Capture the cell that displays the provided text and extract its [X, Y] central coordinate. 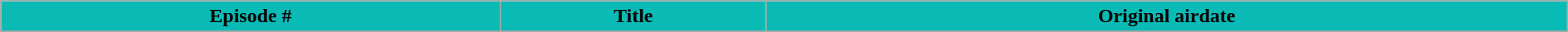
Original airdate [1166, 16]
Episode # [251, 16]
Title [633, 16]
